Capture the cell that displays the provided text and extract its [x, y] central coordinate. 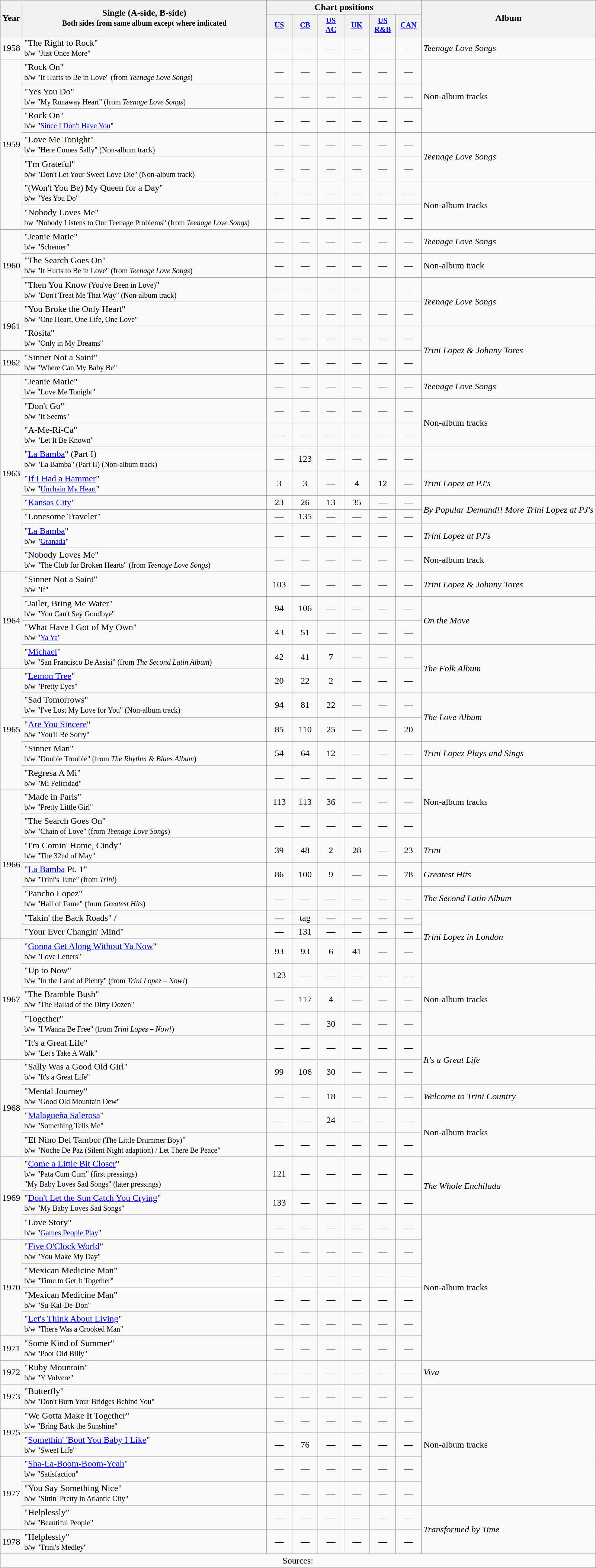
"Nobody Loves Me"bw "Nobody Listens to Our Teenage Problems" (from Teenage Love Songs) [144, 217]
Trini Lopez Plays and Sings [509, 753]
18 [331, 1096]
1962 [11, 362]
UK [356, 25]
25 [331, 729]
"Michael"b/w "San Francisco De Assisi" (from The Second Latin Album) [144, 656]
"Nobody Loves Me"b/w "The Club for Broken Hearts" (from Teenage Love Songs) [144, 560]
"Then You Know (You've Been in Love)"b/w "Don't Treat Me That Way" (Non-album track) [144, 290]
13 [331, 502]
"Come a Little Bit Closer"b/w "Pata Cum Cum" (first pressings)"My Baby Loves Sad Songs" (later pressings) [144, 1174]
"Butterfly"b/w "Don't Burn Your Bridges Behind You" [144, 1396]
"La Bamba"b/w "Granada" [144, 536]
28 [356, 850]
1970 [11, 1287]
"Regresa A Mi"b/w "Mi Felicidad" [144, 778]
"I'm Comin' Home, Cindy"b/w "The 32nd of May" [144, 850]
43 [279, 633]
76 [305, 1445]
86 [279, 874]
"Sinner Man"b/w "Double Trouble" (from The Rhythm & Blues Album) [144, 753]
"Made in Paris"b/w "Pretty Little Girl" [144, 801]
The Folk Album [509, 669]
100 [305, 874]
1971 [11, 1348]
"Love Story"b/w "Games People Play" [144, 1227]
42 [279, 656]
Welcome to Trini Country [509, 1096]
The Second Latin Album [509, 899]
"Ruby Mountain"b/w "Y Volvere" [144, 1372]
121 [279, 1174]
64 [305, 753]
"Helplessly"b/w "Trini's Medley" [144, 1541]
"Takin' the Back Roads" / [144, 918]
7 [331, 656]
"Don't Go"b/w "It Seems" [144, 410]
"Rosita"b/w "Only in My Dreams" [144, 338]
"Sally Was a Good Old Girl"b/w "It's a Great Life" [144, 1072]
"Yes You Do"b/w "My Runaway Heart" (from Teenage Love Songs) [144, 96]
"Pancho Lopez"b/w "Hall of Fame" (from Greatest Hits) [144, 899]
"Love Me Tonight"b/w "Here Comes Sally" (Non-album track) [144, 145]
"It's a Great Life"b/w "Let's Take A Walk" [144, 1048]
"Sha-La-Boom-Boom-Yeah"b/w "Satisfaction" [144, 1469]
39 [279, 850]
"I'm Grateful"b/w "Don't Let Your Sweet Love Die" (Non-album track) [144, 169]
110 [305, 729]
US [279, 25]
Greatest Hits [509, 874]
"Sinner Not a Saint"b/w "Where Can My Baby Be" [144, 362]
Year [11, 18]
Trini Lopez in London [509, 937]
26 [305, 502]
"We Gotta Make It Together"b/w "Bring Back the Sunshine" [144, 1421]
"Malagueña Salerosa"b/w "Something Tells Me" [144, 1120]
1963 [11, 473]
133 [279, 1203]
78 [408, 874]
"The Bramble Bush"b/w "The Ballad of the Dirty Dozen" [144, 999]
1977 [11, 1493]
24 [331, 1120]
Trini [509, 850]
"You Broke the Only Heart"b/w "One Heart, One Life, One Love" [144, 314]
"El Nino Del Tambor (The Little Drummer Boy)"b/w "Noche De Paz (Silent Night adaption) / Let There Be Peace" [144, 1144]
"Sinner Not a Saint"b/w "If" [144, 584]
"Lonesome Traveler" [144, 517]
"Jeanie Marie"b/w "Schemer" [144, 242]
"Somethin' 'Bout You Baby I Like"b/w "Sweet Life" [144, 1445]
"If I Had a Hammer"b/w "Unchain My Heart" [144, 483]
"Gonna Get Along Without Ya Now"b/w "Love Letters" [144, 951]
The Whole Enchilada [509, 1186]
1969 [11, 1198]
1968 [11, 1108]
It's a Great Life [509, 1060]
135 [305, 517]
85 [279, 729]
"Mexican Medicine Man"b/w "Time to Get It Together" [144, 1276]
35 [356, 502]
Album [509, 18]
"You Say Something Nice"b/w "Sittin' Pretty in Atlantic City" [144, 1493]
1961 [11, 326]
"Kansas City" [144, 502]
"Your Ever Changin' Mind" [144, 932]
"Jailer, Bring Me Water"b/w "You Can't Say Goodbye" [144, 608]
"La Bamba" (Part I)b/w "La Bamba" (Part II) (Non-album track) [144, 459]
"Let's Think About Living"b/w "There Was a Crooked Man" [144, 1324]
"Up to Now"b/w "In the Land of Plenty" (from Trini Lopez – Now!) [144, 975]
On the Move [509, 620]
Single (A-side, B-side)Both sides from same album except where indicated [144, 18]
48 [305, 850]
"Together"b/w "I Wanna Be Free" (from Trini Lopez – Now!) [144, 1024]
"The Right to Rock"b/w "Just Once More" [144, 48]
1966 [11, 864]
tag [305, 918]
CB [305, 25]
51 [305, 633]
1958 [11, 48]
1972 [11, 1372]
Chart positions [344, 7]
"Some Kind of Summer"b/w "Poor Old Billy" [144, 1348]
"The Search Goes On"b/w "Chain of Love" (from Teenage Love Songs) [144, 826]
54 [279, 753]
103 [279, 584]
1965 [11, 729]
"Rock On"b/w "It Hurts to Be in Love" (from Teenage Love Songs) [144, 72]
1967 [11, 999]
"Jeanie Marie"b/w "Love Me Tonight" [144, 387]
USAC [331, 25]
CAN [408, 25]
"Are You Sincere"b/w "You'll Be Sorry" [144, 729]
131 [305, 932]
1959 [11, 144]
Viva [509, 1372]
By Popular Demand!! More Trini Lopez at PJ's [509, 509]
"Lemon Tree"b/w "Pretty Eyes" [144, 681]
"The Search Goes On"b/w "It Hurts to Be in Love" (from Teenage Love Songs) [144, 265]
"Rock On"b/w "Since I Don't Have You" [144, 120]
"Sad Tomorrows"b/w "I've Lost My Love for You" (Non-album track) [144, 705]
"Helplessly"b/w "Beautiful People" [144, 1517]
1978 [11, 1541]
"Mental Journey"b/w "Good Old Mountain Dew" [144, 1096]
"What Have I Got of My Own"b/w "Ya Ya" [144, 633]
"(Won't You Be) My Queen for a Day"b/w "Yes You Do" [144, 193]
Transformed by Time [509, 1529]
81 [305, 705]
"La Bamba Pt. 1"b/w "Trini's Tune" (from Trini) [144, 874]
1960 [11, 265]
"Five O'Clock World"b/w "You Make My Day" [144, 1251]
99 [279, 1072]
1964 [11, 620]
"Don't Let the Sun Catch You Crying"b/w "My Baby Loves Sad Songs" [144, 1203]
1973 [11, 1396]
"A-Me-Ri-Ca"b/w "Let It Be Known" [144, 435]
6 [331, 951]
9 [331, 874]
The Love Album [509, 717]
1975 [11, 1433]
Sources: [298, 1561]
USR&B [382, 25]
"Mexican Medicine Man"b/w "Su-Kal-De-Don" [144, 1300]
117 [305, 999]
36 [331, 801]
